Extract the (X, Y) coordinate from the center of the cell holding the provided text.  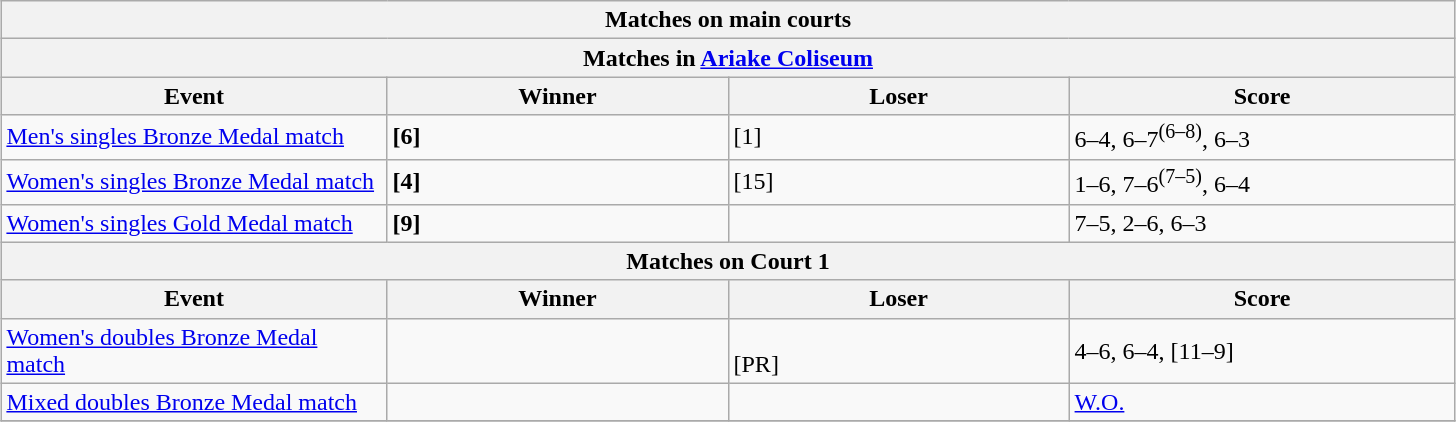
[4] (558, 182)
Mixed doubles Bronze Medal match (194, 402)
Women's singles Bronze Medal match (194, 182)
4–6, 6–4, [11–9] (1262, 350)
[6] (558, 138)
6–4, 6–7(6–8), 6–3 (1262, 138)
[9] (558, 223)
1–6, 7–6(7–5), 6–4 (1262, 182)
[1] (898, 138)
Women's singles Gold Medal match (194, 223)
Men's singles Bronze Medal match (194, 138)
W.O. (1262, 402)
[15] (898, 182)
Matches on Court 1 (728, 261)
Matches in Ariake Coliseum (728, 58)
Matches on main courts (728, 20)
Women's doubles Bronze Medal match (194, 350)
[PR] (898, 350)
7–5, 2–6, 6–3 (1262, 223)
